Capture the cell that displays the provided text and extract its (x, y) central coordinate. 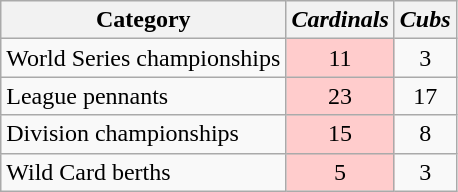
Division championships (144, 134)
8 (425, 134)
Cardinals (340, 20)
Wild Card berths (144, 172)
League pennants (144, 96)
World Series championships (144, 58)
15 (340, 134)
11 (340, 58)
23 (340, 96)
Cubs (425, 20)
5 (340, 172)
Category (144, 20)
17 (425, 96)
